Identify which cell holds the provided text, then report its (x, y) central coordinate. 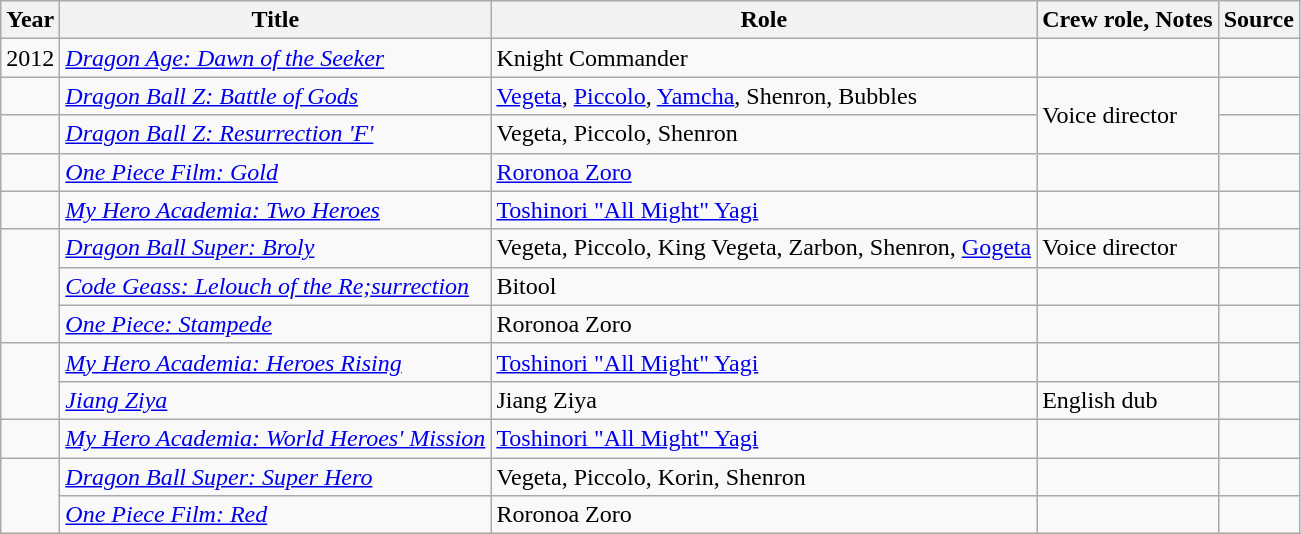
My Hero Academia: World Heroes' Mission (276, 438)
Crew role, Notes (1128, 20)
Vegeta, Piccolo, Yamcha, Shenron, Bubbles (764, 96)
Vegeta, Piccolo, King Vegeta, Zarbon, Shenron, Gogeta (764, 248)
Dragon Ball Z: Resurrection 'F' (276, 134)
English dub (1128, 400)
Vegeta, Piccolo, Shenron (764, 134)
Dragon Age: Dawn of the Seeker (276, 58)
Dragon Ball Super: Broly (276, 248)
2012 (30, 58)
One Piece Film: Red (276, 515)
Year (30, 20)
Source (1258, 20)
Bitool (764, 286)
Vegeta, Piccolo, Korin, Shenron (764, 477)
Role (764, 20)
Title (276, 20)
Dragon Ball Z: Battle of Gods (276, 96)
Knight Commander (764, 58)
My Hero Academia: Two Heroes (276, 210)
Dragon Ball Super: Super Hero (276, 477)
Code Geass: Lelouch of the Re;surrection (276, 286)
One Piece Film: Gold (276, 172)
My Hero Academia: Heroes Rising (276, 362)
One Piece: Stampede (276, 324)
